Find where the given text appears and provide that cell's center as (X, Y) coordinate. 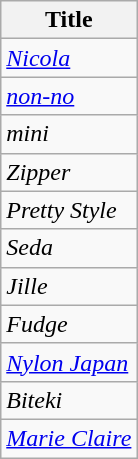
non-no (69, 96)
Marie Claire (69, 438)
Biteki (69, 400)
Pretty Style (69, 210)
Nylon Japan (69, 362)
Nicola (69, 58)
Jille (69, 286)
Fudge (69, 324)
Seda (69, 248)
Zipper (69, 172)
Title (69, 20)
mini (69, 134)
